Return the [X, Y] coordinate for the center point of the cell that contains the specified text.  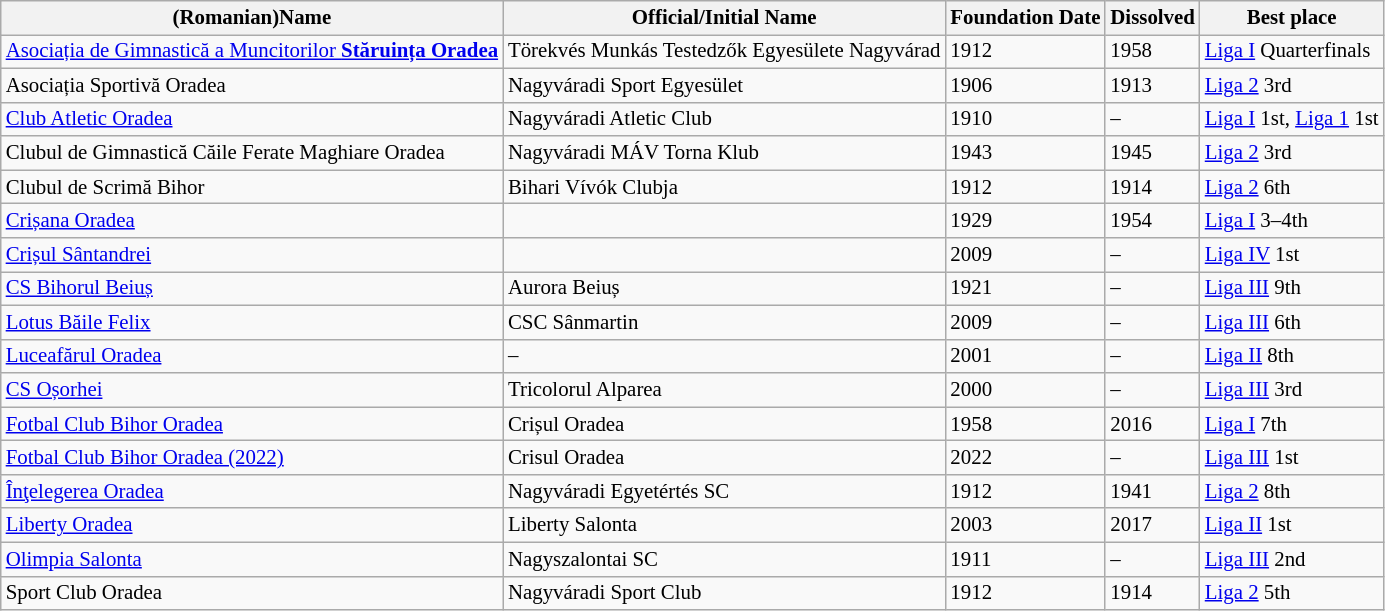
Crișul Oradea [724, 424]
Asociația de Gimnastică a Muncitorilor Stăruința Oradea [252, 51]
Nagyváradi Egyetértés SC [724, 491]
Liga II 1st [1292, 525]
2022 [1025, 458]
Crișana Oradea [252, 221]
Liga I 1st, Liga 1 1st [1292, 119]
CS Bihorul Beiuș [252, 288]
Nagyváradi MÁV Torna Klub [724, 153]
Liga III 6th [1292, 322]
1941 [1152, 491]
Liga III 3rd [1292, 390]
Bihari Vívók Clubja [724, 187]
Fotbal Club Bihor Oradea (2022) [252, 458]
Olimpia Salonta [252, 559]
1921 [1025, 288]
1911 [1025, 559]
Nagyváradi Atletic Club [724, 119]
Liga IV 1st [1292, 255]
Liga III 1st [1292, 458]
2003 [1025, 525]
2017 [1152, 525]
1954 [1152, 221]
Liga I Quarterfinals [1292, 51]
Înţelegerea Oradea [252, 491]
2000 [1025, 390]
Clubul de Gimnastică Căile Ferate Maghiare Oradea [252, 153]
Club Atletic Oradea [252, 119]
Official/Initial Name [724, 18]
Liga III 9th [1292, 288]
CSC Sânmartin [724, 322]
(Romanian)Name [252, 18]
Sport Club Oradea [252, 593]
Liga 2 8th [1292, 491]
Luceafărul Oradea [252, 356]
Aurora Beiuș [724, 288]
Nagyszalontai SC [724, 559]
Törekvés Munkás Testedzők Egyesülete Nagyvárad [724, 51]
1945 [1152, 153]
Liga I 7th [1292, 424]
Liga II 8th [1292, 356]
Liga III 2nd [1292, 559]
Asociația Sportivă Oradea [252, 85]
Tricolorul Alparea [724, 390]
Nagyváradi Sport Club [724, 593]
Foundation Date [1025, 18]
2001 [1025, 356]
1943 [1025, 153]
1913 [1152, 85]
Crisul Oradea [724, 458]
Lotus Băile Felix [252, 322]
Crișul Sântandrei [252, 255]
1910 [1025, 119]
Dissolved [1152, 18]
Liga 2 6th [1292, 187]
Liberty Salonta [724, 525]
2016 [1152, 424]
Nagyváradi Sport Egyesület [724, 85]
Best place [1292, 18]
Liga I 3–4th [1292, 221]
Liga 2 5th [1292, 593]
1906 [1025, 85]
Fotbal Club Bihor Oradea [252, 424]
CS Oșorhei [252, 390]
1929 [1025, 221]
Liberty Oradea [252, 525]
Clubul de Scrimă Bihor [252, 187]
